Capture the cell that displays the provided text and extract its (x, y) central coordinate. 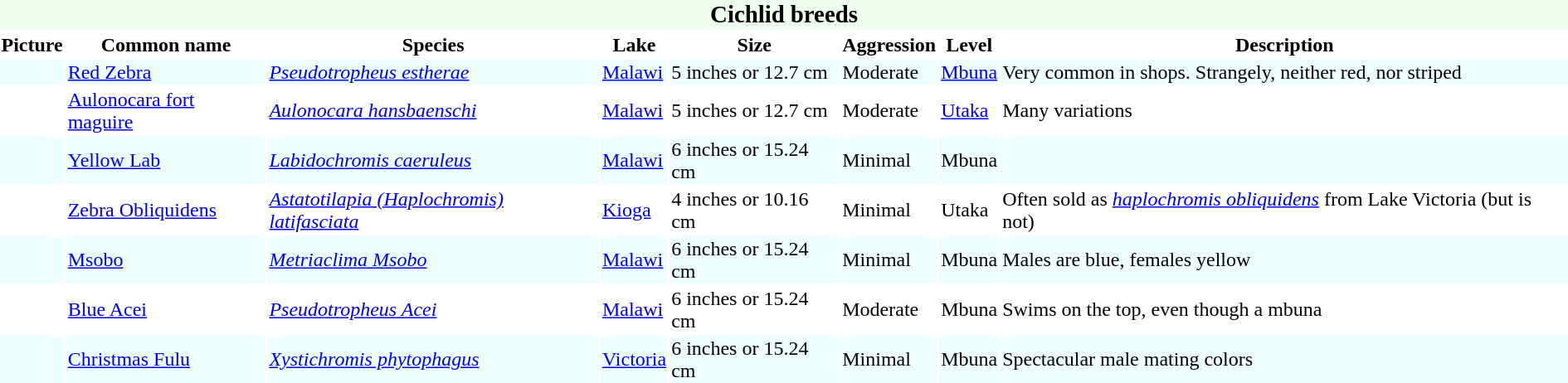
Aulonocara hansbaenschi (433, 111)
Xystichromis phytophagus (433, 360)
Msobo (166, 260)
Metriaclima Msobo (433, 260)
Zebra Obliquidens (166, 211)
Aulonocara fort maguire (166, 111)
Level (969, 45)
Astatotilapia (Haplochromis) latifasciata (433, 211)
4 inches or 10.16 cm (755, 211)
Picture (32, 45)
Labidochromis caeruleus (433, 161)
Common name (166, 45)
Many variations (1284, 111)
Pseudotropheus Acei (433, 310)
Victoria (634, 360)
Swims on the top, even though a mbuna (1284, 310)
Size (755, 45)
Very common in shops. Strangely, neither red, nor striped (1284, 72)
Aggression (889, 45)
Red Zebra (166, 72)
Often sold as haplochromis obliquidens from Lake Victoria (but is not) (1284, 211)
Kioga (634, 211)
Lake (634, 45)
Spectacular male mating colors (1284, 360)
Blue Acei (166, 310)
Males are blue, females yellow (1284, 260)
Description (1284, 45)
Pseudotropheus estherae (433, 72)
Species (433, 45)
Yellow Lab (166, 161)
Cichlid breeds (784, 15)
Christmas Fulu (166, 360)
